From the cell containing the given text, extract its center point as [X, Y] coordinate. 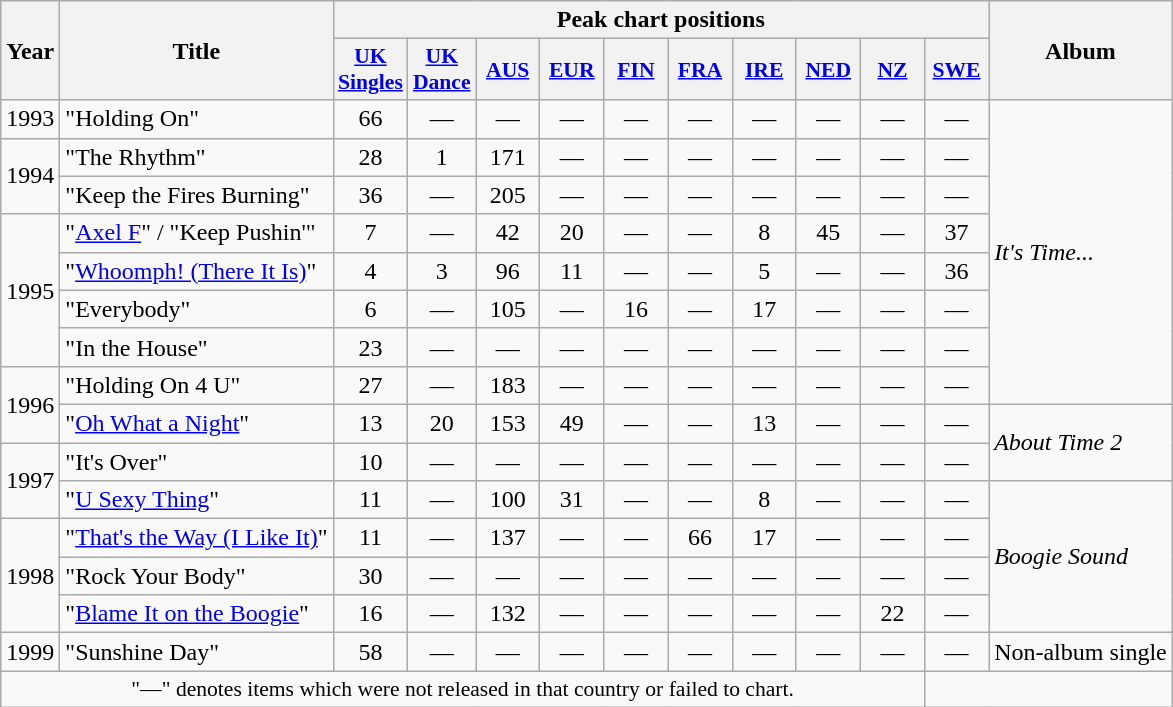
1995 [30, 290]
7 [370, 233]
SWE [956, 70]
FRA [700, 70]
"Holding On" [196, 119]
10 [370, 461]
27 [370, 385]
Title [196, 50]
Album [1081, 50]
105 [508, 309]
1 [442, 157]
22 [892, 614]
96 [508, 271]
183 [508, 385]
"Whoomph! (There It Is)" [196, 271]
"The Rhythm" [196, 157]
UK Singles [370, 70]
"—" denotes items which were not released in that country or failed to chart. [463, 689]
IRE [764, 70]
Year [30, 50]
45 [828, 233]
1996 [30, 404]
1993 [30, 119]
Peak chart positions [661, 20]
AUS [508, 70]
"Keep the Fires Burning" [196, 195]
FIN [636, 70]
1994 [30, 176]
About Time 2 [1081, 442]
23 [370, 347]
"Holding On 4 U" [196, 385]
"U Sexy Thing" [196, 500]
"It's Over" [196, 461]
132 [508, 614]
30 [370, 576]
"Everybody" [196, 309]
205 [508, 195]
It's Time... [1081, 252]
28 [370, 157]
31 [572, 500]
49 [572, 423]
100 [508, 500]
"Oh What a Night" [196, 423]
137 [508, 538]
1999 [30, 652]
58 [370, 652]
6 [370, 309]
42 [508, 233]
Non-album single [1081, 652]
153 [508, 423]
37 [956, 233]
"Axel F" / "Keep Pushin'" [196, 233]
1997 [30, 480]
NED [828, 70]
Boogie Sound [1081, 557]
UK Dance [442, 70]
3 [442, 271]
4 [370, 271]
EUR [572, 70]
"Rock Your Body" [196, 576]
1998 [30, 576]
"That's the Way (I Like It)" [196, 538]
"Blame It on the Boogie" [196, 614]
NZ [892, 70]
"Sunshine Day" [196, 652]
"In the House" [196, 347]
5 [764, 271]
171 [508, 157]
